Capture the cell that displays the provided text and extract its (x, y) central coordinate. 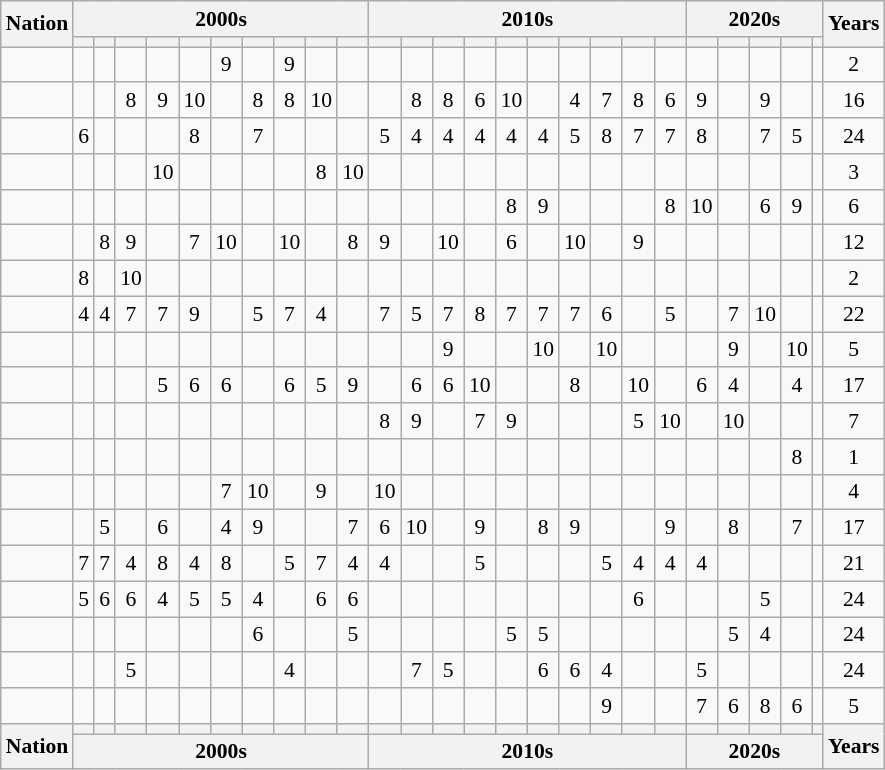
22 (854, 314)
3 (854, 172)
16 (854, 101)
1 (854, 457)
21 (854, 564)
12 (854, 243)
